Pinpoint the cell where the given text exists, returning its (x, y) midpoint coordinate. 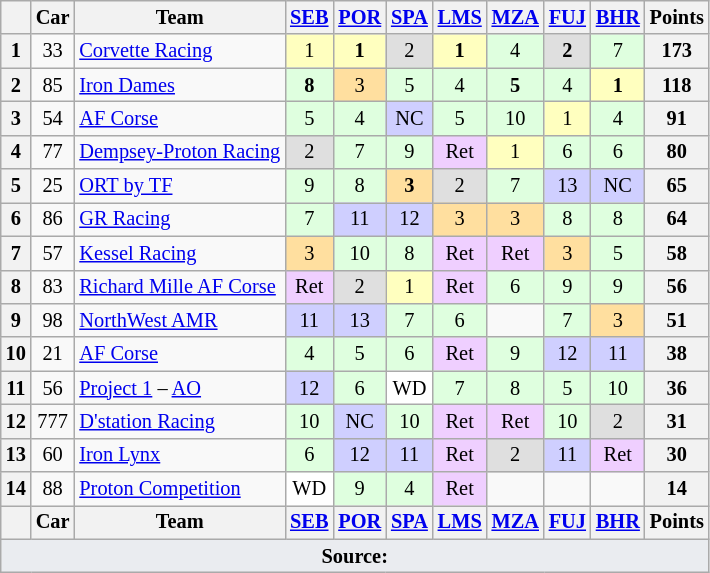
36 (677, 388)
Iron Lynx (180, 455)
Kessel Racing (180, 253)
80 (677, 152)
57 (53, 253)
21 (53, 354)
Corvette Racing (180, 51)
Project 1 – AO (180, 388)
31 (677, 421)
Richard Mille AF Corse (180, 287)
GR Racing (180, 219)
60 (53, 455)
98 (53, 320)
88 (53, 489)
38 (677, 354)
64 (677, 219)
58 (677, 253)
85 (53, 85)
NorthWest AMR (180, 320)
Dempsey-Proton Racing (180, 152)
Source: (355, 556)
ORT by TF (180, 186)
D'station Racing (180, 421)
86 (53, 219)
Iron Dames (180, 85)
51 (677, 320)
25 (53, 186)
173 (677, 51)
83 (53, 287)
65 (677, 186)
777 (53, 421)
Proton Competition (180, 489)
118 (677, 85)
30 (677, 455)
77 (53, 152)
91 (677, 118)
33 (53, 51)
54 (53, 118)
